Return the (X, Y) coordinate for the center point of the cell that contains the specified text.  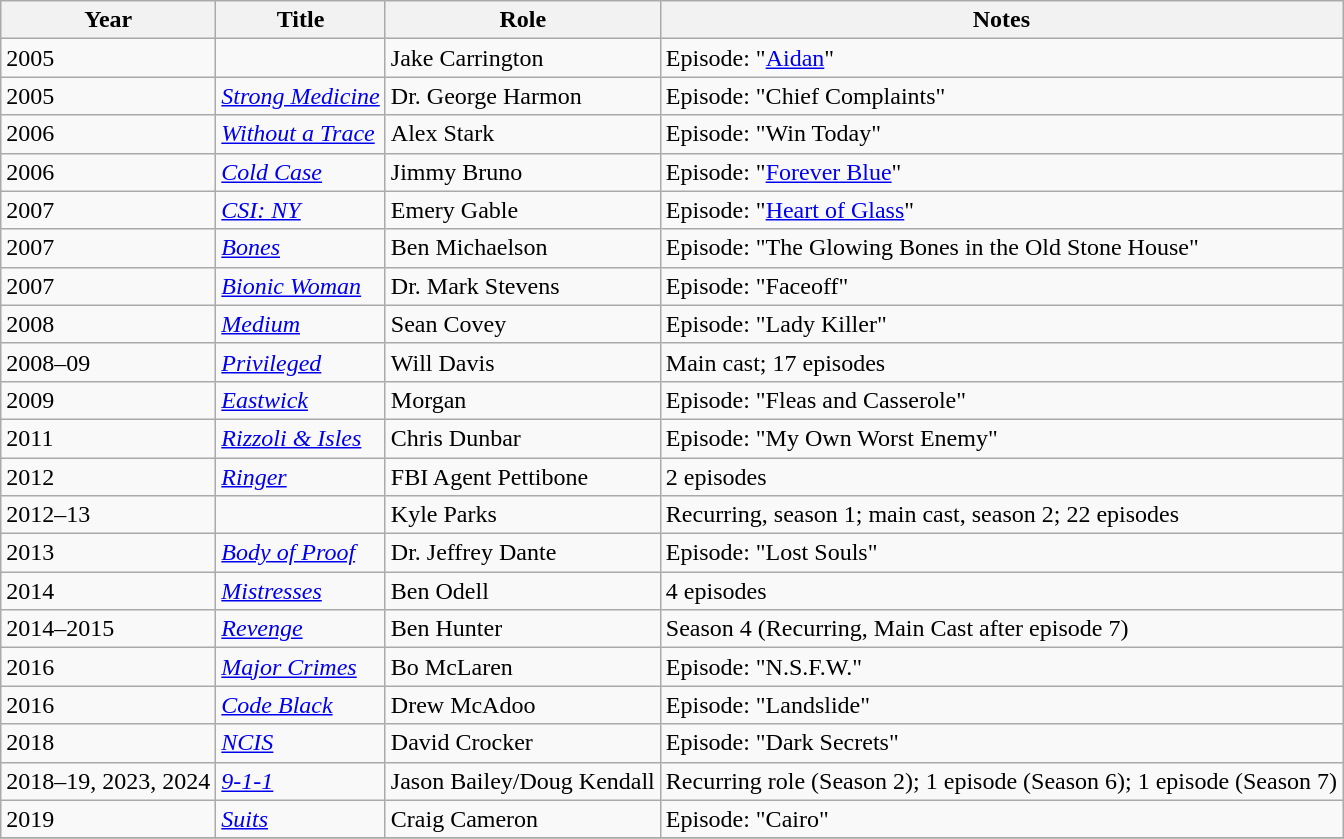
2012 (108, 477)
Emery Gable (522, 210)
Episode: "Aidan" (1001, 58)
2008–09 (108, 362)
2019 (108, 819)
Episode: "Chief Complaints" (1001, 96)
Episode: "N.S.F.W." (1001, 667)
Drew McAdoo (522, 705)
FBI Agent Pettibone (522, 477)
Cold Case (300, 172)
Code Black (300, 705)
Role (522, 20)
Episode: "Cairo" (1001, 819)
Morgan (522, 400)
Mistresses (300, 591)
David Crocker (522, 743)
2011 (108, 438)
Sean Covey (522, 324)
Suits (300, 819)
Will Davis (522, 362)
Ben Hunter (522, 629)
Eastwick (300, 400)
2009 (108, 400)
Dr. Jeffrey Dante (522, 553)
Episode: "Fleas and Casserole" (1001, 400)
Episode: "Lady Killer" (1001, 324)
Recurring, season 1; main cast, season 2; 22 episodes (1001, 515)
2 episodes (1001, 477)
Chris Dunbar (522, 438)
4 episodes (1001, 591)
Episode: "Landslide" (1001, 705)
Episode: "My Own Worst Enemy" (1001, 438)
Episode: "The Glowing Bones in the Old Stone House" (1001, 248)
Season 4 (Recurring, Main Cast after episode 7) (1001, 629)
Year (108, 20)
2018–19, 2023, 2024 (108, 781)
Medium (300, 324)
Privileged (300, 362)
Notes (1001, 20)
NCIS (300, 743)
Jimmy Bruno (522, 172)
2018 (108, 743)
2014 (108, 591)
Strong Medicine (300, 96)
Title (300, 20)
Jake Carrington (522, 58)
Episode: "Heart of Glass" (1001, 210)
Revenge (300, 629)
Bionic Woman (300, 286)
CSI: NY (300, 210)
Body of Proof (300, 553)
Craig Cameron (522, 819)
Jason Bailey/Doug Kendall (522, 781)
Episode: "Win Today" (1001, 134)
Bo McLaren (522, 667)
Major Crimes (300, 667)
Ben Michaelson (522, 248)
2012–13 (108, 515)
9-1-1 (300, 781)
2013 (108, 553)
Dr. George Harmon (522, 96)
Bones (300, 248)
Ben Odell (522, 591)
Dr. Mark Stevens (522, 286)
Main cast; 17 episodes (1001, 362)
Rizzoli & Isles (300, 438)
Episode: "Forever Blue" (1001, 172)
Episode: "Faceoff" (1001, 286)
Episode: "Dark Secrets" (1001, 743)
Without a Trace (300, 134)
Recurring role (Season 2); 1 episode (Season 6); 1 episode (Season 7) (1001, 781)
Episode: "Lost Souls" (1001, 553)
Ringer (300, 477)
Alex Stark (522, 134)
Kyle Parks (522, 515)
2014–2015 (108, 629)
2008 (108, 324)
